Return the (x, y) coordinate for the center point of the cell that contains the specified text.  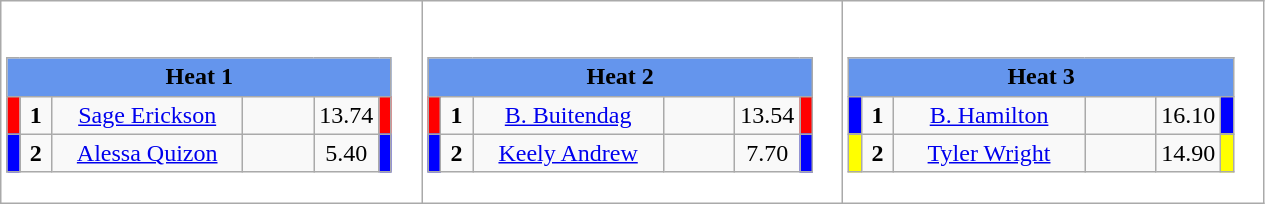
Heat 2 1 B. Buitendag 13.54 2 Keely Andrew 7.70 (632, 102)
Heat 3 1 B. Hamilton 16.10 2 Tyler Wright 14.90 (1054, 102)
Heat 1 1 Sage Erickson 13.74 2 Alessa Quizon 5.40 (212, 102)
Heat 3 (1041, 77)
B. Buitendag (568, 115)
Tyler Wright (990, 153)
13.74 (346, 115)
Heat 2 (620, 77)
5.40 (346, 153)
B. Hamilton (990, 115)
7.70 (768, 153)
Alessa Quizon (148, 153)
Keely Andrew (568, 153)
Heat 1 (199, 77)
16.10 (1188, 115)
Sage Erickson (148, 115)
14.90 (1188, 153)
13.54 (768, 115)
